Locate the cell with the specified text and output its (x, y) center coordinate. 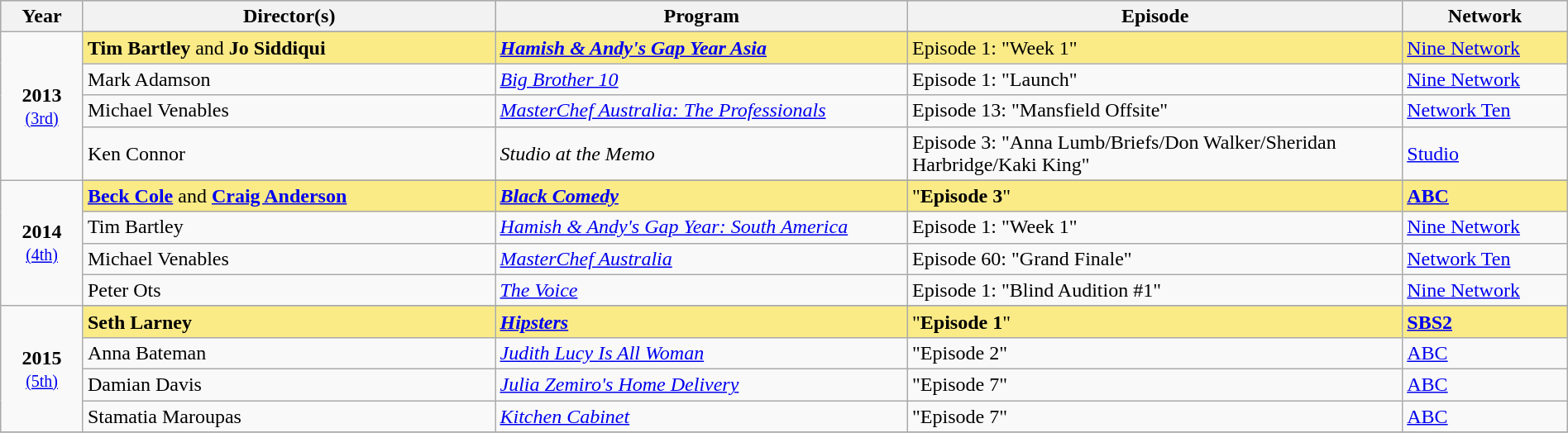
Program (701, 17)
Episode 13: "Mansfield Offsite" (1155, 111)
Stamatia Maroupas (289, 416)
Tim Bartley and Jo Siddiqui (289, 48)
Hipsters (701, 321)
Episode 3: "Anna Lumb/Briefs/Don Walker/Sheridan Harbridge/Kaki King" (1155, 154)
Studio (1485, 154)
Tim Bartley (289, 227)
2014(4th) (42, 243)
2015(5th) (42, 369)
"Episode 2" (1155, 353)
Hamish & Andy's Gap Year: South America (701, 227)
Seth Larney (289, 321)
Beck Cole and Craig Anderson (289, 196)
Network (1485, 17)
Episode 1: "Launch" (1155, 79)
Mark Adamson (289, 79)
The Voice (701, 290)
Episode 1: "Blind Audition #1" (1155, 290)
SBS2 (1485, 321)
MasterChef Australia (701, 259)
Episode 60: "Grand Finale" (1155, 259)
MasterChef Australia: The Professionals (701, 111)
Hamish & Andy's Gap Year Asia (701, 48)
Julia Zemiro's Home Delivery (701, 384)
Episode (1155, 17)
Director(s) (289, 17)
Damian Davis (289, 384)
Kitchen Cabinet (701, 416)
Ken Connor (289, 154)
2013(3rd) (42, 106)
Year (42, 17)
Big Brother 10 (701, 79)
Judith Lucy Is All Woman (701, 353)
Anna Bateman (289, 353)
"Episode 3" (1155, 196)
Peter Ots (289, 290)
Black Comedy (701, 196)
"Episode 1" (1155, 321)
Studio at the Memo (701, 154)
